Find where the given text appears and provide that cell's center as (X, Y) coordinate. 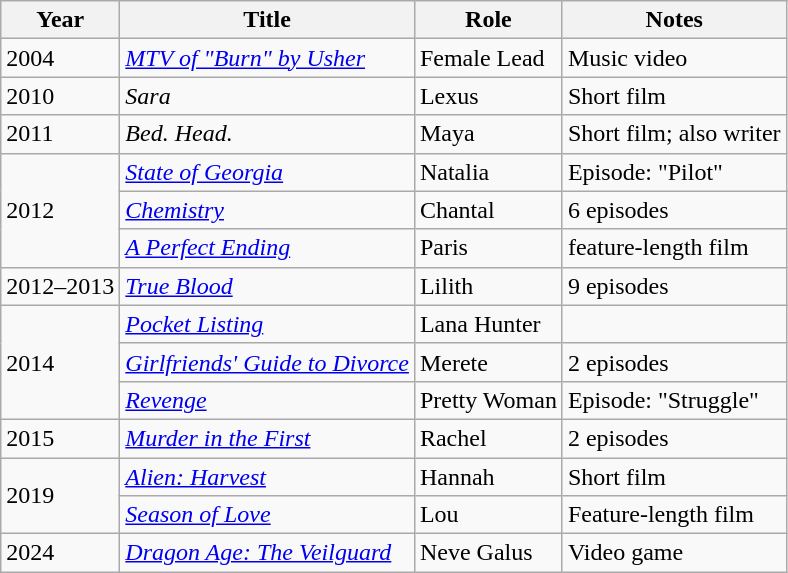
feature-length film (674, 248)
2019 (60, 496)
2004 (60, 58)
Natalia (488, 172)
Role (488, 20)
2011 (60, 134)
Chemistry (268, 210)
2014 (60, 362)
Revenge (268, 400)
Murder in the First (268, 438)
2012–2013 (60, 286)
Girlfriends' Guide to Divorce (268, 362)
Pocket Listing (268, 324)
Maya (488, 134)
Pretty Woman (488, 400)
Episode: "Pilot" (674, 172)
Lilith (488, 286)
Merete (488, 362)
Alien: Harvest (268, 477)
State of Georgia (268, 172)
Lana Hunter (488, 324)
6 episodes (674, 210)
True Blood (268, 286)
Feature-length film (674, 515)
Notes (674, 20)
Dragon Age: The Veilguard (268, 553)
Episode: "Struggle" (674, 400)
9 episodes (674, 286)
2010 (60, 96)
MTV of "Burn" by Usher (268, 58)
Music video (674, 58)
Hannah (488, 477)
Season of Love (268, 515)
Female Lead (488, 58)
2015 (60, 438)
Year (60, 20)
Chantal (488, 210)
Lexus (488, 96)
A Perfect Ending (268, 248)
2024 (60, 553)
Sara (268, 96)
2012 (60, 210)
Video game (674, 553)
Short film; also writer (674, 134)
Lou (488, 515)
Title (268, 20)
Paris (488, 248)
Rachel (488, 438)
Neve Galus (488, 553)
Bed. Head. (268, 134)
